Find where the given text appears and provide that cell's center as [x, y] coordinate. 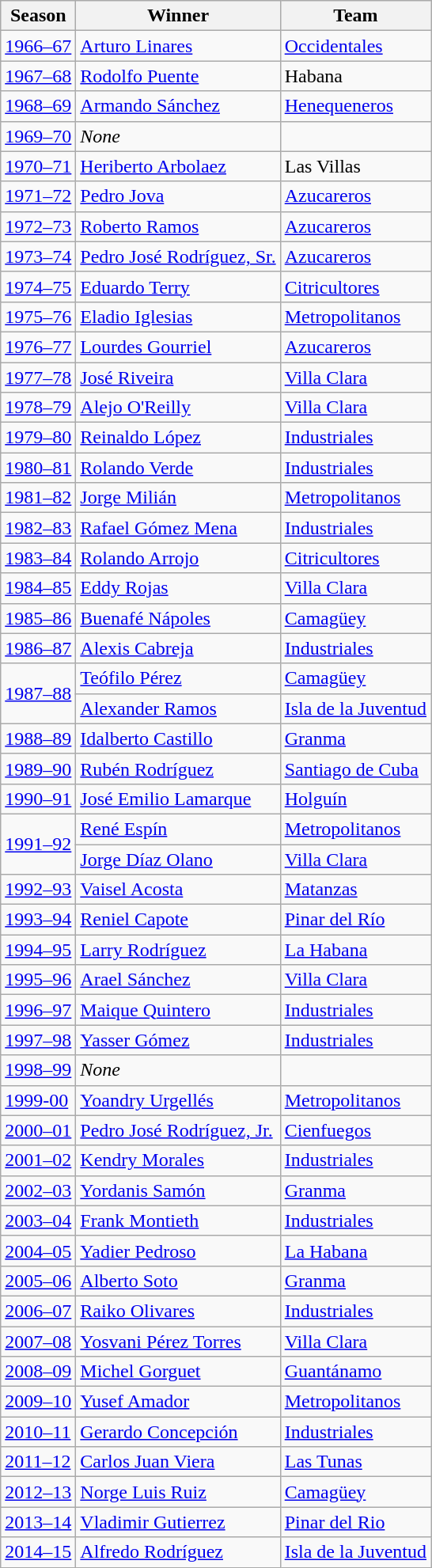
1969–70 [38, 136]
2002–03 [38, 1190]
1974–75 [38, 287]
1996–97 [38, 1010]
Michel Gorguet [178, 1372]
1976–77 [38, 347]
Alfredo Rodríguez [178, 1552]
1992–93 [38, 890]
1994–95 [38, 950]
2001–02 [38, 1160]
1988–89 [38, 738]
Alberto Soto [178, 1281]
Habana [355, 76]
1989–90 [38, 769]
Henequeneros [355, 106]
Arael Sánchez [178, 980]
Roberto Ramos [178, 226]
2004–05 [38, 1251]
Occidentales [355, 46]
Gerardo Concepción [178, 1432]
José Riveira [178, 378]
Buenafé Nápoles [178, 618]
2009–10 [38, 1402]
1977–78 [38, 378]
1985–86 [38, 618]
Idalberto Castillo [178, 738]
1999-00 [38, 1100]
Alejo O'Reilly [178, 408]
Maique Quintero [178, 1010]
1973–74 [38, 256]
Kendry Morales [178, 1160]
1987–88 [38, 693]
Yusef Amador [178, 1402]
Rubén Rodríguez [178, 769]
1970–71 [38, 166]
Rodolfo Puente [178, 76]
Norge Luis Ruiz [178, 1492]
2007–08 [38, 1342]
Alexis Cabreja [178, 648]
Yadier Pedroso [178, 1251]
Cienfuegos [355, 1130]
Pedro José Rodríguez, Jr. [178, 1130]
2014–15 [38, 1552]
Pedro Jova [178, 196]
Arturo Linares [178, 46]
Larry Rodríguez [178, 950]
1975–76 [38, 317]
1980–81 [38, 468]
1978–79 [38, 408]
Reniel Capote [178, 920]
Yasser Gómez [178, 1040]
Yoandry Urgellés [178, 1100]
1966–67 [38, 46]
Santiago de Cuba [355, 769]
Holguín [355, 799]
Las Tunas [355, 1462]
1997–98 [38, 1040]
1967–68 [38, 76]
Yordanis Samón [178, 1190]
Matanzas [355, 890]
Pinar del Rio [355, 1522]
1981–82 [38, 498]
Guantánamo [355, 1372]
Teófilo Pérez [178, 678]
1991–92 [38, 844]
Vaisel Acosta [178, 890]
Alexander Ramos [178, 708]
2013–14 [38, 1522]
1990–91 [38, 799]
1995–96 [38, 980]
1971–72 [38, 196]
2010–11 [38, 1432]
Carlos Juan Viera [178, 1462]
Jorge Díaz Olano [178, 859]
Frank Montieth [178, 1221]
1983–84 [38, 558]
Yosvani Pérez Torres [178, 1342]
Eladio Iglesias [178, 317]
Team [355, 16]
2008–09 [38, 1372]
2011–12 [38, 1462]
Season [38, 16]
2000–01 [38, 1130]
Rafael Gómez Mena [178, 528]
2012–13 [38, 1492]
Eduardo Terry [178, 287]
1982–83 [38, 528]
1972–73 [38, 226]
2003–04 [38, 1221]
Heriberto Arbolaez [178, 166]
René Espín [178, 829]
Rolando Arrojo [178, 558]
Pinar del Río [355, 920]
1993–94 [38, 920]
Reinaldo López [178, 438]
José Emilio Lamarque [178, 799]
1998–99 [38, 1070]
Eddy Rojas [178, 588]
Winner [178, 16]
Pedro José Rodríguez, Sr. [178, 256]
Armando Sánchez [178, 106]
1984–85 [38, 588]
Raiko Olivares [178, 1311]
Vladimir Gutierrez [178, 1522]
2006–07 [38, 1311]
2005–06 [38, 1281]
1968–69 [38, 106]
Rolando Verde [178, 468]
1986–87 [38, 648]
1979–80 [38, 438]
Jorge Milián [178, 498]
Las Villas [355, 166]
Lourdes Gourriel [178, 347]
